Output the (x, y) coordinate of the center of the cell containing the given text.  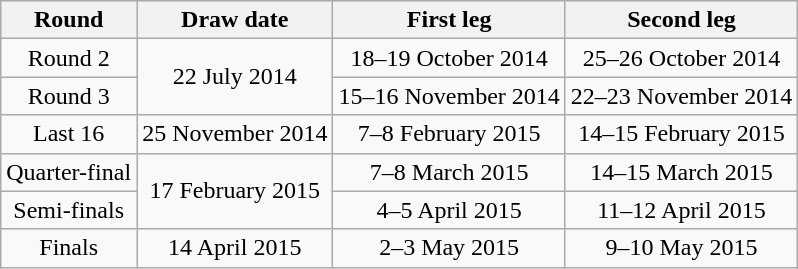
14 April 2015 (235, 248)
Second leg (681, 20)
22 July 2014 (235, 77)
7–8 March 2015 (449, 172)
2–3 May 2015 (449, 248)
25–26 October 2014 (681, 58)
Draw date (235, 20)
Round 2 (69, 58)
Round (69, 20)
7–8 February 2015 (449, 134)
18–19 October 2014 (449, 58)
25 November 2014 (235, 134)
22–23 November 2014 (681, 96)
Last 16 (69, 134)
17 February 2015 (235, 191)
9–10 May 2015 (681, 248)
Finals (69, 248)
First leg (449, 20)
4–5 April 2015 (449, 210)
14–15 March 2015 (681, 172)
Semi-finals (69, 210)
Quarter-final (69, 172)
11–12 April 2015 (681, 210)
Round 3 (69, 96)
15–16 November 2014 (449, 96)
14–15 February 2015 (681, 134)
